Locate the cell with the specified text and output its (x, y) center coordinate. 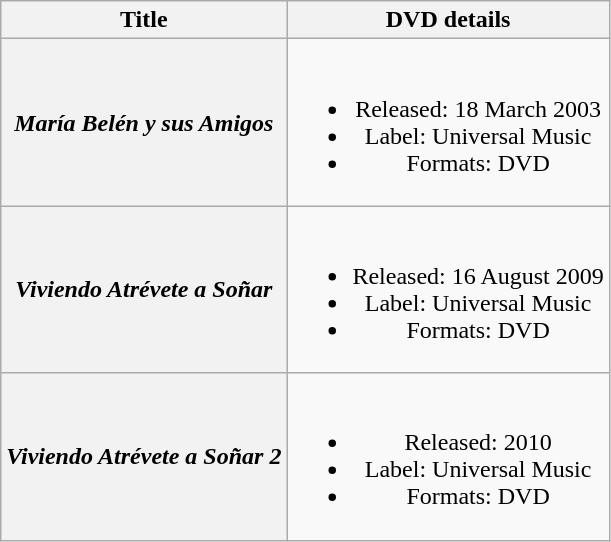
Viviendo Atrévete a Soñar 2 (144, 456)
Title (144, 20)
Released: 18 March 2003Label: Universal MusicFormats: DVD (448, 122)
Viviendo Atrévete a Soñar (144, 290)
María Belén y sus Amigos (144, 122)
DVD details (448, 20)
Released: 16 August 2009Label: Universal MusicFormats: DVD (448, 290)
Released: 2010Label: Universal MusicFormats: DVD (448, 456)
